Detect which cell encompasses the target text, then output its [x, y] center coordinate. 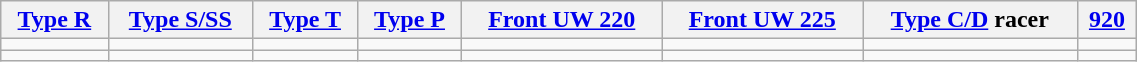
920 [1107, 20]
Type P [410, 20]
Type C/D racer [970, 20]
Type T [306, 20]
Type R [54, 20]
Front UW 225 [762, 20]
Type S/SS [180, 20]
Front UW 220 [562, 20]
